Provide the [X, Y] coordinate of the cell's center where the given text is located.  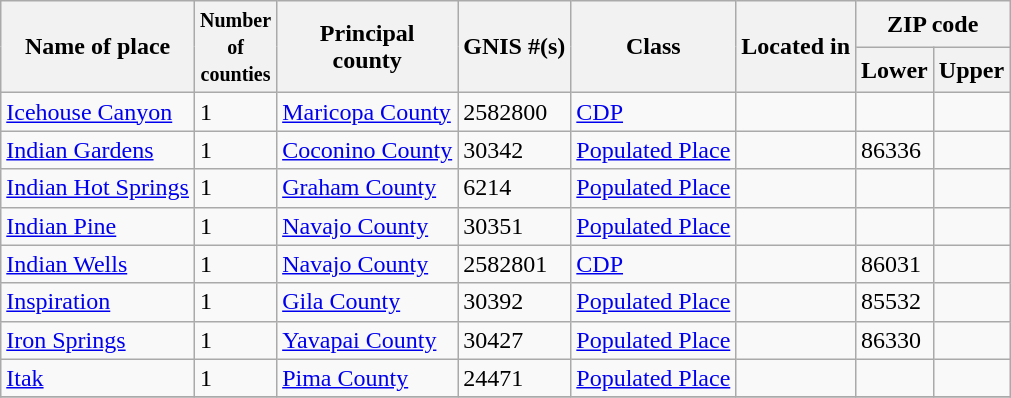
86330 [895, 340]
Graham County [368, 188]
Principal county [368, 47]
Coconino County [368, 150]
6214 [514, 188]
GNIS #(s) [514, 47]
Located in [796, 47]
Indian Hot Springs [98, 188]
Pima County [368, 378]
Iron Springs [98, 340]
Lower [895, 70]
Itak [98, 378]
2582801 [514, 264]
Yavapai County [368, 340]
Indian Wells [98, 264]
Gila County [368, 302]
Indian Gardens [98, 150]
30351 [514, 226]
30392 [514, 302]
Inspiration [98, 302]
86336 [895, 150]
30427 [514, 340]
30342 [514, 150]
ZIP code [933, 24]
Maricopa County [368, 112]
Number ofcounties [235, 47]
86031 [895, 264]
Indian Pine [98, 226]
Icehouse Canyon [98, 112]
Upper [971, 70]
Class [654, 47]
24471 [514, 378]
85532 [895, 302]
2582800 [514, 112]
Name of place [98, 47]
